Capture the cell that displays the provided text and extract its [X, Y] central coordinate. 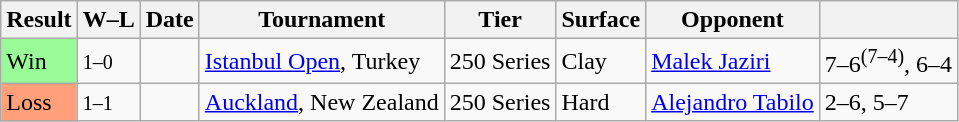
Surface [601, 20]
1–1 [108, 102]
Win [39, 62]
1–0 [108, 62]
Malek Jaziri [733, 62]
Tier [500, 20]
Date [170, 20]
Opponent [733, 20]
Tournament [322, 20]
Clay [601, 62]
Auckland, New Zealand [322, 102]
7–6(7–4), 6–4 [888, 62]
Istanbul Open, Turkey [322, 62]
Alejandro Tabilo [733, 102]
2–6, 5–7 [888, 102]
W–L [108, 20]
Hard [601, 102]
Loss [39, 102]
Result [39, 20]
